Find where the given text appears and provide that cell's center as [x, y] coordinate. 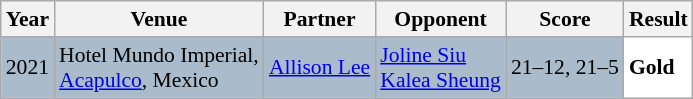
Year [28, 19]
Partner [320, 19]
Venue [159, 19]
Score [565, 19]
21–12, 21–5 [565, 68]
Gold [658, 68]
Hotel Mundo Imperial,Acapulco, Mexico [159, 68]
Opponent [440, 19]
Result [658, 19]
2021 [28, 68]
Allison Lee [320, 68]
Joline Siu Kalea Sheung [440, 68]
